Pinpoint the cell where the given text exists, returning its (X, Y) midpoint coordinate. 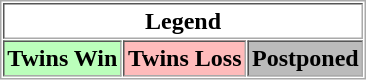
Twins Win (62, 58)
Legend (183, 21)
Twins Loss (184, 58)
Postponed (305, 58)
